Provide the (x, y) coordinate of the cell's center where the given text is located.  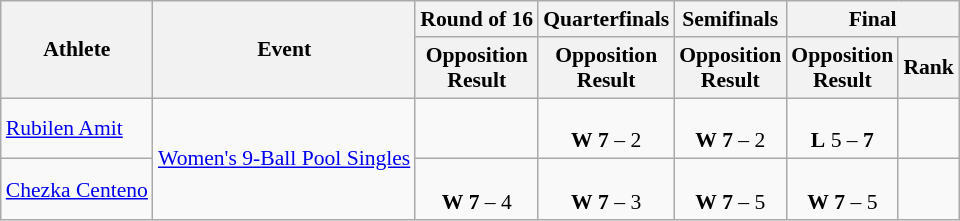
Event (284, 50)
L 5 – 7 (842, 128)
W 7 – 3 (606, 190)
Final (872, 19)
Rubilen Amit (77, 128)
W 7 – 4 (476, 190)
Round of 16 (476, 19)
Rank (928, 68)
Chezka Centeno (77, 190)
Semifinals (730, 19)
Quarterfinals (606, 19)
Women's 9-Ball Pool Singles (284, 159)
Athlete (77, 50)
